For the text-containing cell, return its midpoint in [X, Y] coordinate format. 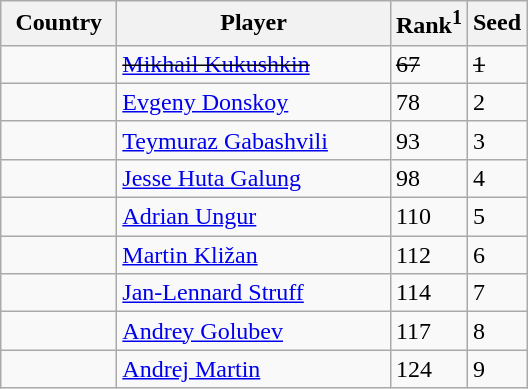
117 [428, 331]
Evgeny Donskoy [254, 102]
114 [428, 293]
3 [496, 140]
98 [428, 178]
Jan-Lennard Struff [254, 293]
124 [428, 369]
112 [428, 255]
5 [496, 217]
4 [496, 178]
2 [496, 102]
78 [428, 102]
Martin Kližan [254, 255]
Rank1 [428, 24]
Seed [496, 24]
6 [496, 255]
Teymuraz Gabashvili [254, 140]
Mikhail Kukushkin [254, 64]
Andrey Golubev [254, 331]
Adrian Ungur [254, 217]
Andrej Martin [254, 369]
8 [496, 331]
1 [496, 64]
110 [428, 217]
Player [254, 24]
67 [428, 64]
Jesse Huta Galung [254, 178]
Country [59, 24]
9 [496, 369]
93 [428, 140]
7 [496, 293]
